For the text-containing cell, return its midpoint in (X, Y) coordinate format. 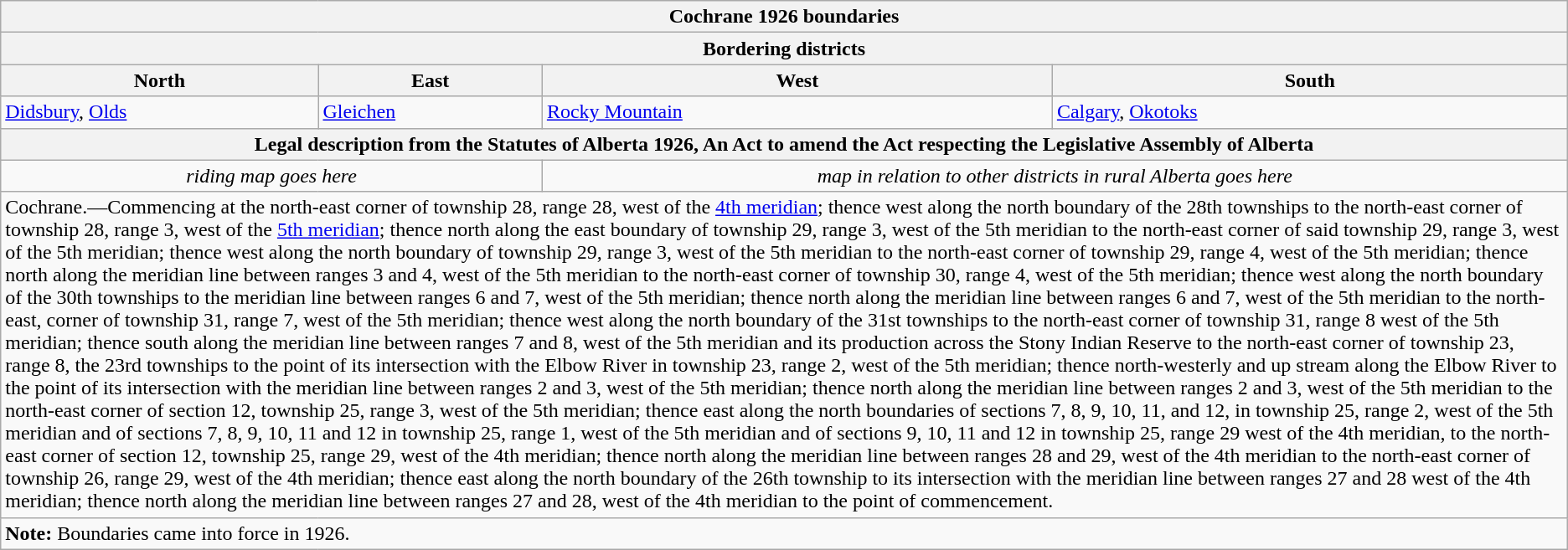
Didsbury, Olds (159, 112)
Calgary, Okotoks (1310, 112)
Note: Boundaries came into force in 1926. (784, 533)
Gleichen (431, 112)
map in relation to other districts in rural Alberta goes here (1055, 176)
South (1310, 80)
Rocky Mountain (797, 112)
East (431, 80)
Bordering districts (784, 49)
riding map goes here (271, 176)
Cochrane 1926 boundaries (784, 17)
West (797, 80)
North (159, 80)
Legal description from the Statutes of Alberta 1926, An Act to amend the Act respecting the Legislative Assembly of Alberta (784, 144)
